Scan for the cell matching the given text and deliver its (X, Y) coordinate at center. 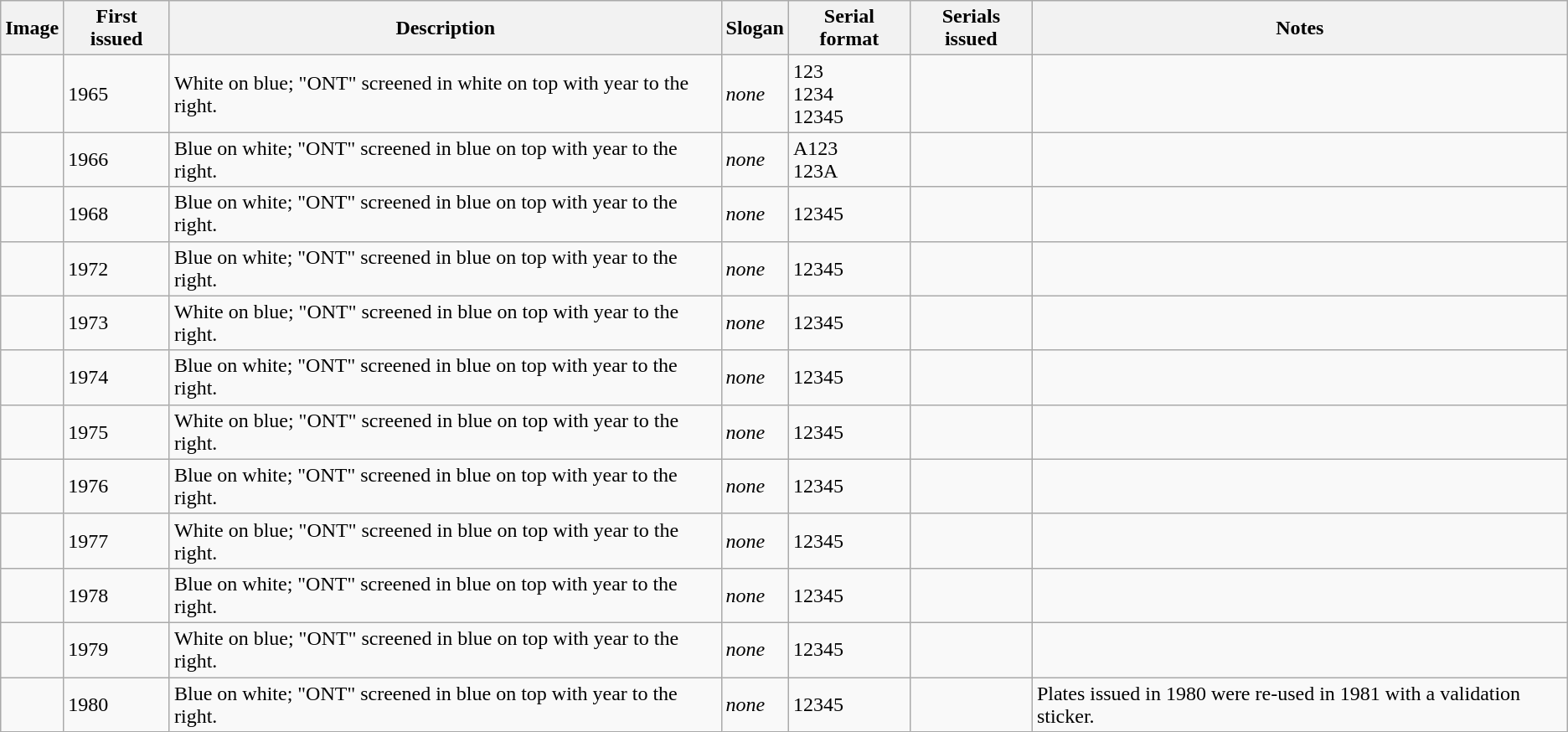
A123 123A (849, 159)
1965 (117, 94)
1979 (117, 650)
1978 (117, 595)
Image (32, 28)
1968 (117, 214)
Serials issued (971, 28)
1972 (117, 268)
Description (446, 28)
1977 (117, 541)
White on blue; "ONT" screened in white on top with year to the right. (446, 94)
First issued (117, 28)
123 1234 12345 (849, 94)
Serial format (849, 28)
Plates issued in 1980 were re-used in 1981 with a validation sticker. (1300, 704)
1976 (117, 486)
1975 (117, 432)
1980 (117, 704)
Notes (1300, 28)
1973 (117, 323)
Slogan (755, 28)
1974 (117, 377)
1966 (117, 159)
